Output the [X, Y] coordinate of the center of the cell containing the given text.  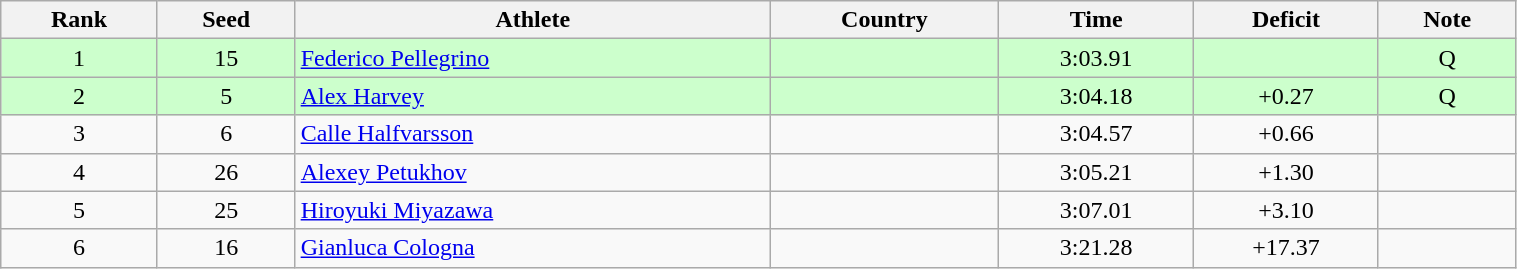
+0.27 [1286, 96]
Seed [226, 20]
Deficit [1286, 20]
+17.37 [1286, 248]
1 [80, 58]
3:04.57 [1096, 134]
Athlete [532, 20]
15 [226, 58]
3:04.18 [1096, 96]
26 [226, 172]
Federico Pellegrino [532, 58]
3 [80, 134]
+3.10 [1286, 210]
3:03.91 [1096, 58]
Country [884, 20]
+0.66 [1286, 134]
Alex Harvey [532, 96]
3:21.28 [1096, 248]
+1.30 [1286, 172]
Calle Halfvarsson [532, 134]
Rank [80, 20]
4 [80, 172]
25 [226, 210]
Hiroyuki Miyazawa [532, 210]
2 [80, 96]
Note [1447, 20]
3:07.01 [1096, 210]
Alexey Petukhov [532, 172]
Gianluca Cologna [532, 248]
3:05.21 [1096, 172]
16 [226, 248]
Time [1096, 20]
